Output the [x, y] coordinate of the center of the cell containing the given text.  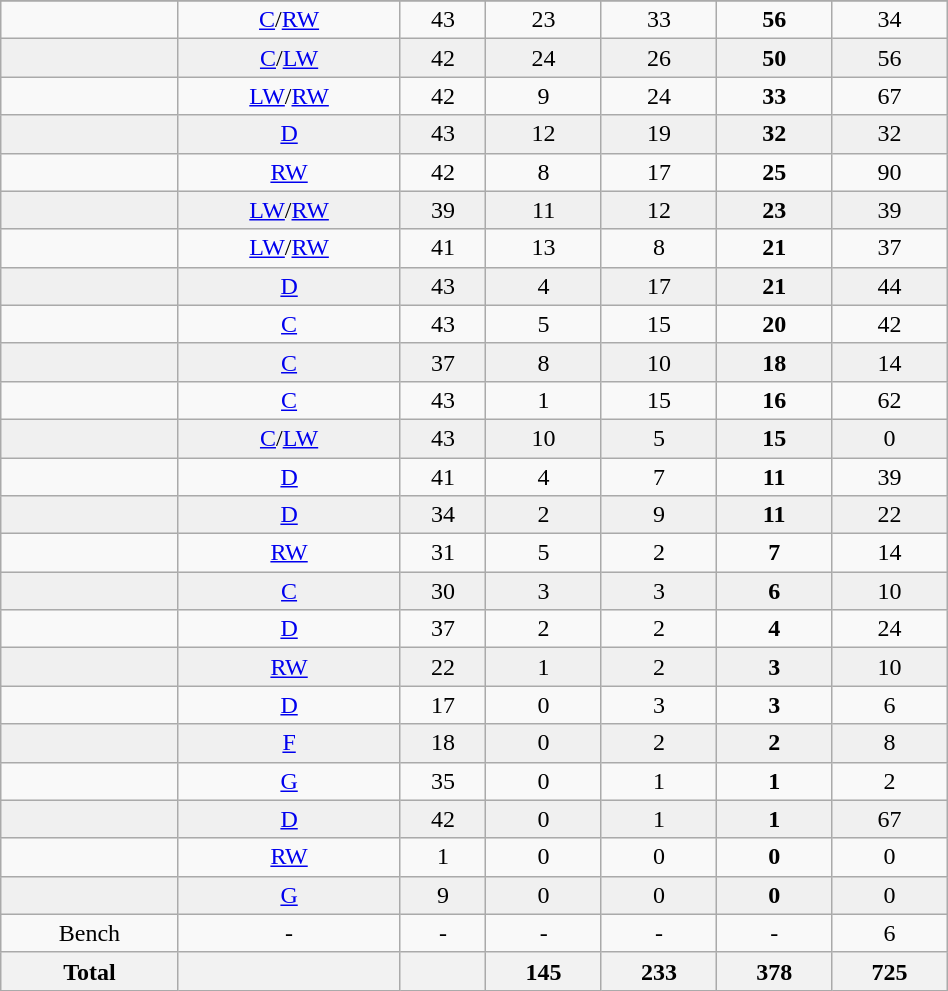
62 [890, 400]
20 [774, 324]
35 [443, 781]
Bench [90, 933]
233 [658, 971]
Total [90, 971]
44 [890, 286]
13 [544, 248]
378 [774, 971]
145 [544, 971]
F [289, 743]
19 [658, 134]
26 [658, 58]
30 [443, 591]
31 [443, 553]
25 [774, 172]
725 [890, 971]
50 [774, 58]
16 [774, 400]
90 [890, 172]
C/RW [289, 20]
